Provide the [x, y] coordinate of the cell's center where the given text is located.  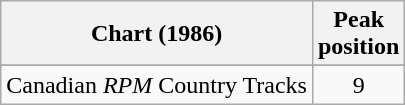
Canadian RPM Country Tracks [157, 85]
Peakposition [358, 34]
9 [358, 85]
Chart (1986) [157, 34]
